Provide the (X, Y) coordinate of the cell's center where the given text is located.  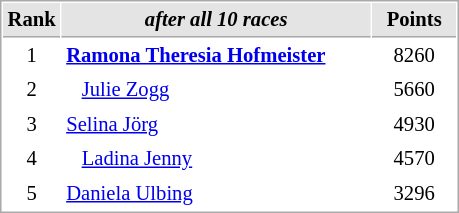
after all 10 races (216, 20)
Ladina Jenny (216, 158)
Ramona Theresia Hofmeister (216, 56)
3296 (414, 194)
Rank (32, 20)
4930 (414, 124)
1 (32, 56)
2 (32, 90)
5 (32, 194)
5660 (414, 90)
Points (414, 20)
Julie Zogg (216, 90)
Selina Jörg (216, 124)
4 (32, 158)
4570 (414, 158)
3 (32, 124)
8260 (414, 56)
Daniela Ulbing (216, 194)
